For the text-containing cell, return its midpoint in [X, Y] coordinate format. 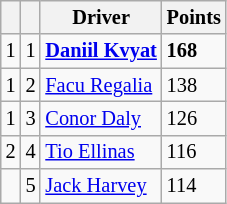
Jack Harvey [100, 186]
3 [31, 118]
5 [31, 186]
Daniil Kvyat [100, 51]
4 [31, 152]
126 [194, 118]
Facu Regalia [100, 85]
138 [194, 85]
Driver [100, 17]
116 [194, 152]
114 [194, 186]
Points [194, 17]
168 [194, 51]
Tio Ellinas [100, 152]
Conor Daly [100, 118]
